For the text-containing cell, return its midpoint in (X, Y) coordinate format. 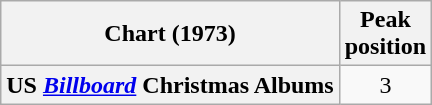
3 (385, 85)
Peakposition (385, 34)
Chart (1973) (170, 34)
US Billboard Christmas Albums (170, 85)
